Output the [X, Y] coordinate of the center of the cell containing the given text.  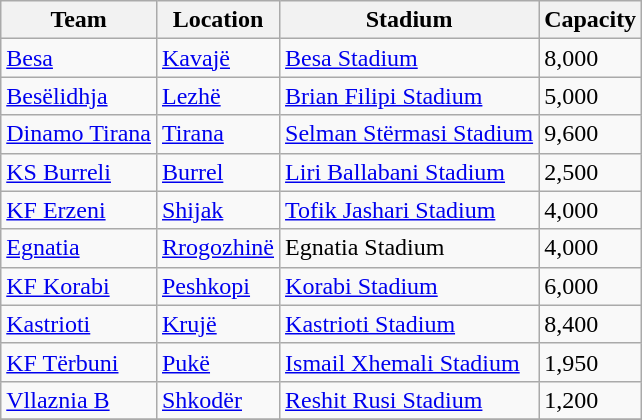
KF Korabi [79, 286]
Reshit Rusi Stadium [410, 400]
Besa [79, 58]
6,000 [590, 286]
5,000 [590, 96]
Egnatia Stadium [410, 248]
Besa Stadium [410, 58]
8,000 [590, 58]
2,500 [590, 172]
Peshkopi [218, 286]
Egnatia [79, 248]
Dinamo Tirana [79, 134]
Selman Stërmasi Stadium [410, 134]
Tofik Jashari Stadium [410, 210]
Lezhë [218, 96]
KF Erzeni [79, 210]
Besëlidhja [79, 96]
Brian Filipi Stadium [410, 96]
Vllaznia B [79, 400]
1,200 [590, 400]
Pukë [218, 362]
Rrogozhinë [218, 248]
Location [218, 20]
Tirana [218, 134]
Kavajë [218, 58]
Capacity [590, 20]
KF Tërbuni [79, 362]
Kastrioti [79, 324]
Kastrioti Stadium [410, 324]
Korabi Stadium [410, 286]
Shijak [218, 210]
1,950 [590, 362]
8,400 [590, 324]
Ismail Xhemali Stadium [410, 362]
Krujë [218, 324]
KS Burreli [79, 172]
Team [79, 20]
Liri Ballabani Stadium [410, 172]
Stadium [410, 20]
Burrel [218, 172]
Shkodër [218, 400]
9,600 [590, 134]
